For the text-containing cell, return its midpoint in [X, Y] coordinate format. 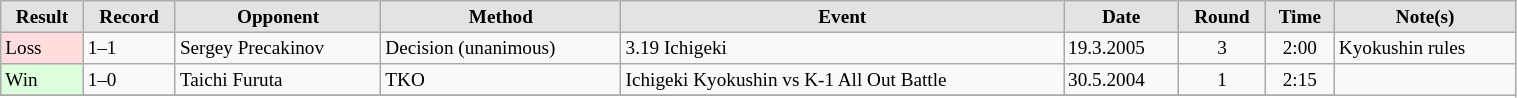
3 [1222, 48]
Kyokushin rules [1425, 48]
1–0 [129, 80]
Result [42, 17]
Win [42, 80]
Sergey Precakinov [278, 48]
2:00 [1300, 48]
Loss [42, 48]
19.3.2005 [1122, 48]
Decision (unanimous) [501, 48]
Note(s) [1425, 17]
3.19 Ichigeki [842, 48]
1 [1222, 80]
1–1 [129, 48]
Opponent [278, 17]
Taichi Furuta [278, 80]
Record [129, 17]
Method [501, 17]
Time [1300, 17]
TKO [501, 80]
Ichigeki Kyokushin vs K-1 All Out Battle [842, 80]
Date [1122, 17]
Event [842, 17]
2:15 [1300, 80]
30.5.2004 [1122, 80]
Round [1222, 17]
